Provide the (X, Y) coordinate of the cell's center where the given text is located.  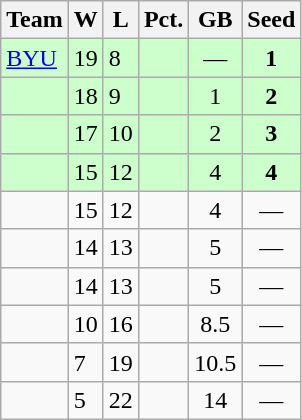
18 (86, 96)
Pct. (163, 20)
GB (216, 20)
7 (86, 362)
L (120, 20)
Team (35, 20)
3 (272, 134)
16 (120, 324)
8 (120, 58)
W (86, 20)
22 (120, 400)
Seed (272, 20)
BYU (35, 58)
10.5 (216, 362)
9 (120, 96)
8.5 (216, 324)
17 (86, 134)
